Capture the cell that displays the provided text and extract its (x, y) central coordinate. 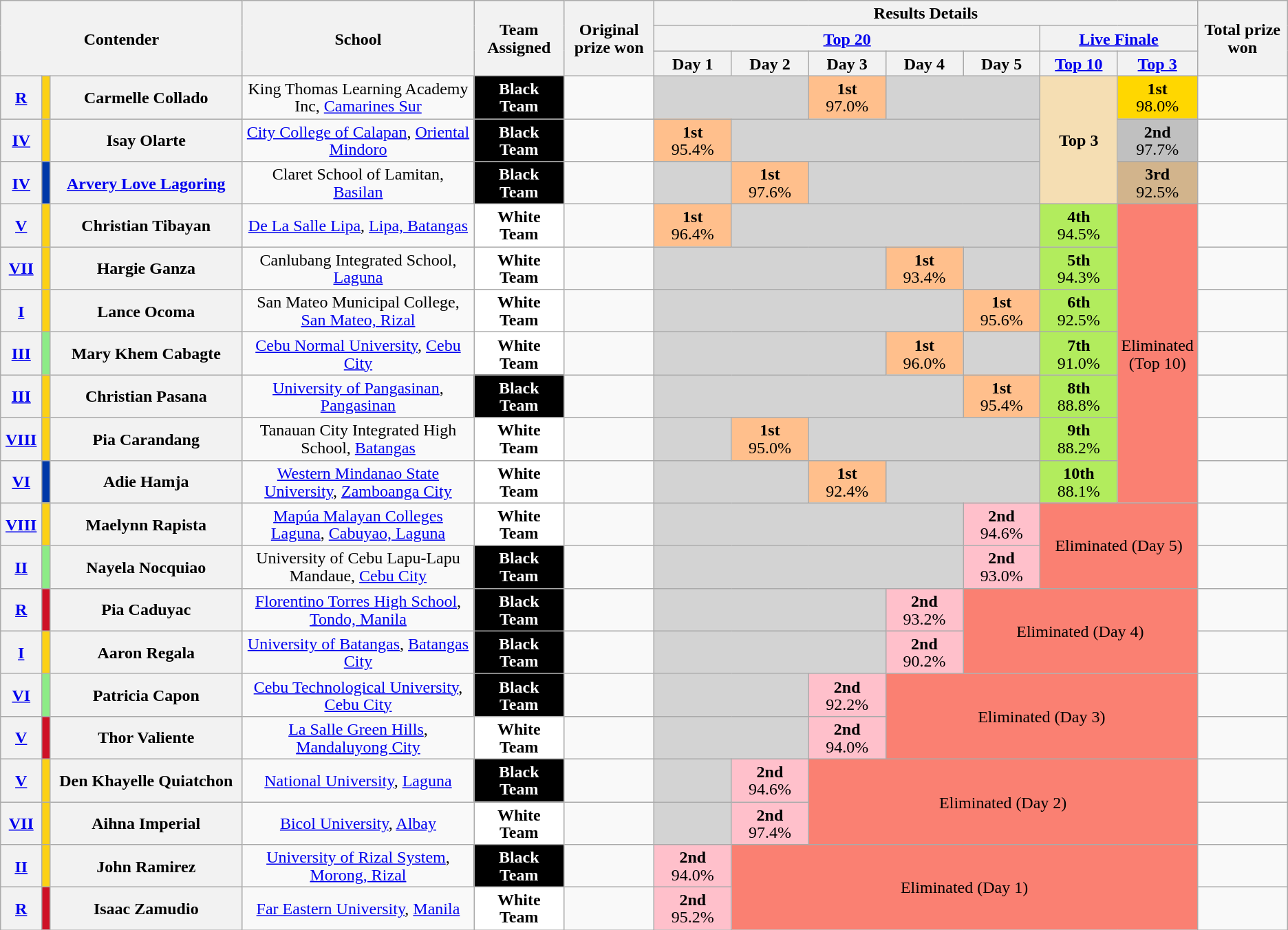
Day 4 (924, 63)
10th88.1% (1079, 482)
9th88.2% (1079, 439)
Live Finale (1119, 39)
1st93.4% (924, 268)
Thor Valiente (146, 737)
John Ramirez (146, 866)
University of Batangas, Batangas City (358, 652)
6th92.5% (1079, 311)
Canlubang Integrated School, Laguna (358, 268)
Carmelle Collado (146, 97)
1st95.0% (770, 439)
2nd90.2% (924, 652)
1st96.0% (924, 354)
5th94.3% (1079, 268)
Contender (121, 39)
University of Cebu Lapu-Lapu Mandaue, Cebu City (358, 567)
1st96.4% (693, 226)
Mary Khem Cabagte (146, 354)
8th88.8% (1079, 396)
Adie Hamja (146, 482)
2nd92.2% (847, 695)
Isay Olarte (146, 140)
Results Details (926, 14)
7th91.0% (1079, 354)
Mapúa Malayan Colleges Laguna, Cabuyao, Laguna (358, 524)
Den Khayelle Quiatchon (146, 780)
Top 10 (1079, 63)
2nd95.2% (693, 909)
Lance Ocoma (146, 311)
Day 3 (847, 63)
Far Eastern University, Manila (358, 909)
City College of Calapan, Oriental Mindoro (358, 140)
Patricia Capon (146, 695)
Day 2 (770, 63)
Day 1 (693, 63)
2nd93.2% (924, 609)
Eliminated (Day 5) (1119, 545)
Team Assigned (519, 39)
Top 20 (848, 39)
Total prize won (1243, 39)
1st92.4% (847, 482)
National University, Laguna (358, 780)
Eliminated (Day 2) (1003, 801)
2nd97.4% (770, 823)
1st97.0% (847, 97)
Eliminated (Day 3) (1042, 716)
Isaac Zamudio (146, 909)
Pia Caduyac (146, 609)
4th94.5% (1079, 226)
University of Rizal System, Morong, Rizal (358, 866)
2nd93.0% (1002, 567)
School (358, 39)
Day 5 (1002, 63)
Arvery Love Lagoring (146, 183)
Hargie Ganza (146, 268)
La Salle Green Hills, Mandaluyong City (358, 737)
Eliminated (Day 1) (965, 887)
Aihna Imperial (146, 823)
1st95.6% (1002, 311)
Tanauan City Integrated High School, Batangas (358, 439)
Bicol University, Albay (358, 823)
Florentino Torres High School, Tondo, Manila (358, 609)
San Mateo Municipal College, San Mateo, Rizal (358, 311)
Cebu Technological University, Cebu City (358, 695)
Eliminated (Top 10) (1157, 354)
1st97.6% (770, 183)
Christian Pasana (146, 396)
University of Pangasinan, Pangasinan (358, 396)
3rd92.5% (1157, 183)
Aaron Regala (146, 652)
Western Mindanao State University, Zamboanga City (358, 482)
Eliminated (Day 4) (1080, 631)
Maelynn Rapista (146, 524)
Cebu Normal University, Cebu City (358, 354)
2nd97.7% (1157, 140)
De La Salle Lipa, Lipa, Batangas (358, 226)
1st98.0% (1157, 97)
Nayela Nocquiao (146, 567)
Original prize won (610, 39)
Christian Tibayan (146, 226)
Claret School of Lamitan, Basilan (358, 183)
King Thomas Learning Academy Inc, Camarines Sur (358, 97)
Pia Carandang (146, 439)
